Extract the (X, Y) coordinate from the center of the cell holding the provided text.  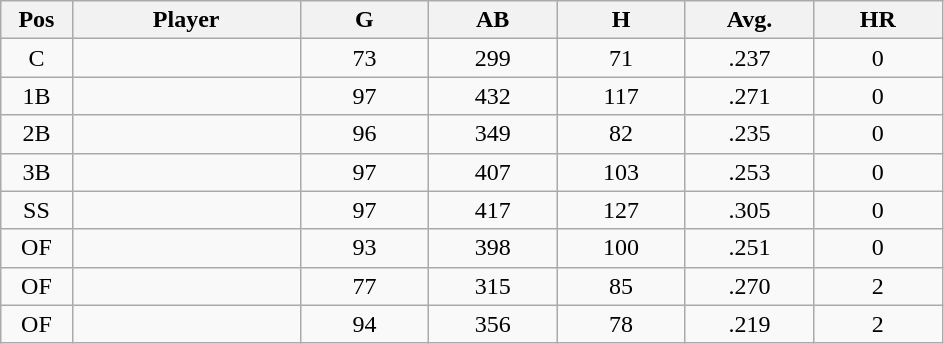
AB (493, 20)
117 (621, 96)
.305 (749, 210)
H (621, 20)
299 (493, 58)
Avg. (749, 20)
G (364, 20)
78 (621, 324)
73 (364, 58)
356 (493, 324)
349 (493, 134)
96 (364, 134)
398 (493, 248)
.237 (749, 58)
2B (36, 134)
.219 (749, 324)
.270 (749, 286)
71 (621, 58)
.235 (749, 134)
432 (493, 96)
407 (493, 172)
.253 (749, 172)
SS (36, 210)
.251 (749, 248)
100 (621, 248)
HR (878, 20)
.271 (749, 96)
3B (36, 172)
1B (36, 96)
417 (493, 210)
Player (186, 20)
C (36, 58)
82 (621, 134)
85 (621, 286)
315 (493, 286)
Pos (36, 20)
127 (621, 210)
77 (364, 286)
103 (621, 172)
94 (364, 324)
93 (364, 248)
